Provide the (X, Y) coordinate of the cell's center where the given text is located.  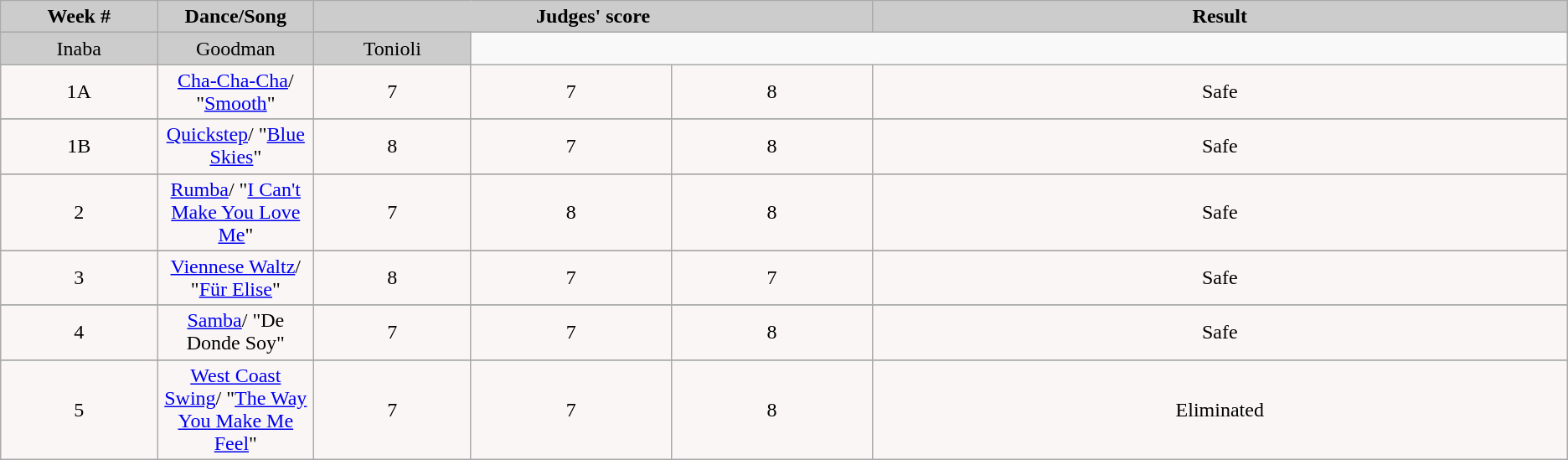
2 (79, 212)
Goodman (236, 49)
Judges' score (593, 17)
Tonioli (392, 49)
Rumba/ "I Can't Make You Love Me" (236, 212)
5 (79, 409)
3 (79, 278)
1A (79, 92)
Inaba (79, 49)
Viennese Waltz/ "Für Elise" (236, 278)
Samba/ "De Donde Soy" (236, 332)
Result (1220, 17)
Dance/Song (236, 17)
Quickstep/ "Blue Skies" (236, 146)
Eliminated (1220, 409)
4 (79, 332)
Week # (79, 17)
Cha-Cha-Cha/ "Smooth" (236, 92)
West Coast Swing/ "The Way You Make Me Feel" (236, 409)
1B (79, 146)
